Find where the given text appears and provide that cell's center as (X, Y) coordinate. 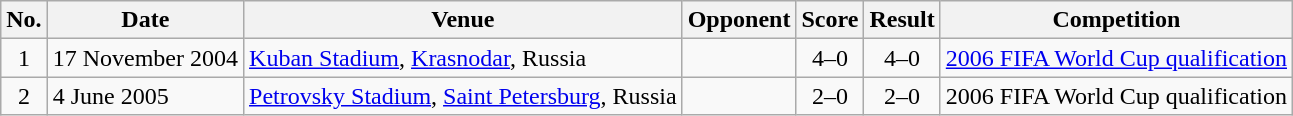
Venue (464, 20)
Opponent (739, 20)
No. (24, 20)
17 November 2004 (145, 58)
Date (145, 20)
2 (24, 96)
Result (902, 20)
Kuban Stadium, Krasnodar, Russia (464, 58)
4 June 2005 (145, 96)
1 (24, 58)
Score (830, 20)
Petrovsky Stadium, Saint Petersburg, Russia (464, 96)
Competition (1116, 20)
